Identify which cell holds the provided text, then report its [x, y] central coordinate. 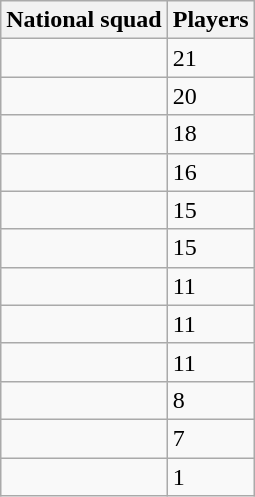
Players [210, 20]
1 [210, 477]
7 [210, 438]
National squad [84, 20]
18 [210, 134]
20 [210, 96]
16 [210, 172]
8 [210, 400]
21 [210, 58]
